From the cell containing the given text, extract its center point as [X, Y] coordinate. 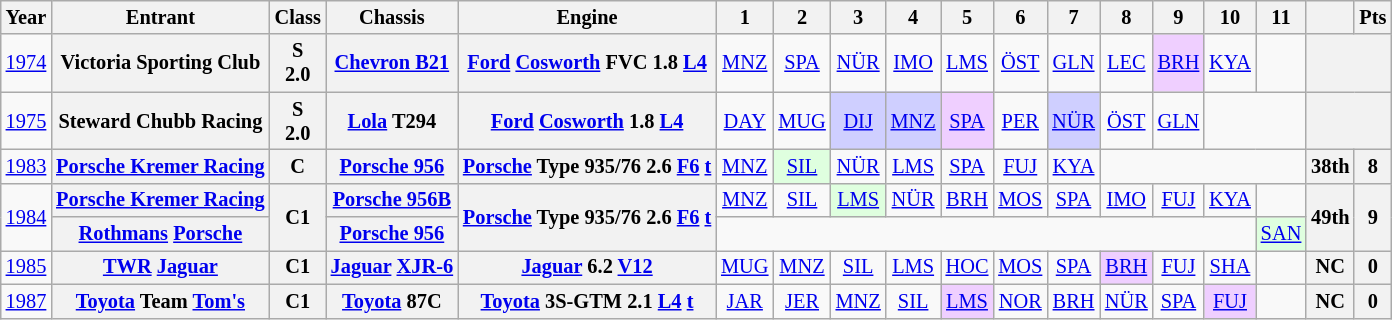
38th [1330, 166]
Year [26, 17]
Chassis [392, 17]
Pts [1372, 17]
1984 [26, 216]
DIJ [858, 121]
C [298, 166]
Toyota 87C [392, 301]
Victoria Sporting Club [160, 63]
11 [1281, 17]
4 [914, 17]
49th [1330, 216]
LEC [1126, 63]
TWR Jaguar [160, 267]
1 [744, 17]
PER [1020, 121]
DAY [744, 121]
7 [1074, 17]
Class [298, 17]
1983 [26, 166]
1974 [26, 63]
Toyota Team Tom's [160, 301]
Ford Cosworth FVC 1.8 L4 [587, 63]
5 [968, 17]
Jaguar 6.2 V12 [587, 267]
Rothmans Porsche [160, 234]
3 [858, 17]
Lola T294 [392, 121]
Toyota 3S-GTM 2.1 L4 t [587, 301]
Entrant [160, 17]
1987 [26, 301]
2 [802, 17]
HOC [968, 267]
JAR [744, 301]
SAN [1281, 234]
1975 [26, 121]
Jaguar XJR-6 [392, 267]
JER [802, 301]
Porsche 956B [392, 200]
6 [1020, 17]
Chevron B21 [392, 63]
Engine [587, 17]
Ford Cosworth 1.8 L4 [587, 121]
Steward Chubb Racing [160, 121]
10 [1230, 17]
1985 [26, 267]
NOR [1020, 301]
SHA [1230, 267]
